Scan for the cell matching the given text and deliver its (X, Y) coordinate at center. 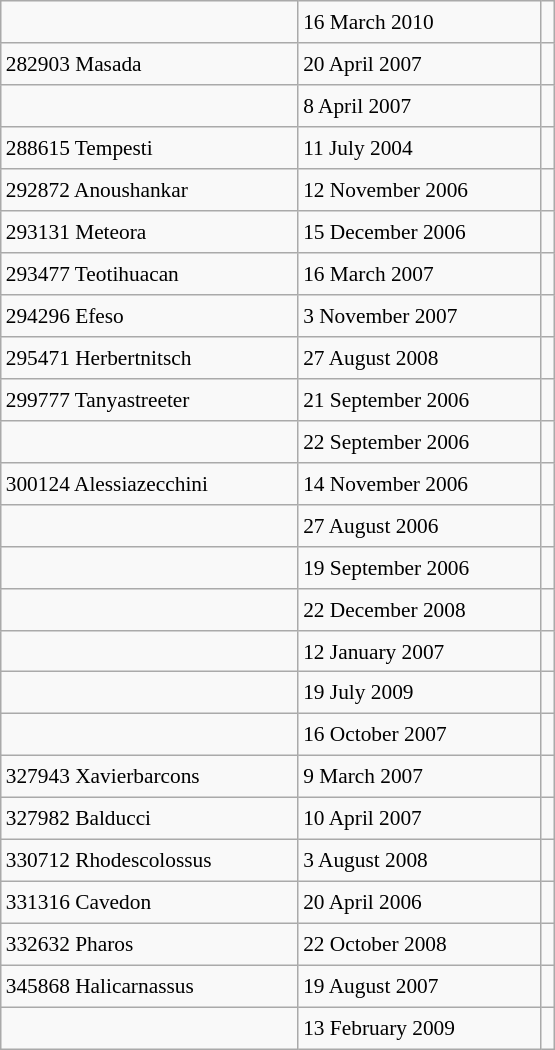
282903 Masada (150, 64)
288615 Tempesti (150, 148)
19 September 2006 (420, 567)
12 January 2007 (420, 651)
294296 Efeso (150, 316)
16 October 2007 (420, 735)
331316 Cavedon (150, 903)
13 February 2009 (420, 1028)
299777 Tanyastreeter (150, 399)
345868 Halicarnassus (150, 986)
14 November 2006 (420, 483)
19 August 2007 (420, 986)
292872 Anoushankar (150, 190)
12 November 2006 (420, 190)
20 April 2006 (420, 903)
22 October 2008 (420, 945)
27 August 2008 (420, 358)
332632 Pharos (150, 945)
22 December 2008 (420, 609)
9 March 2007 (420, 777)
19 July 2009 (420, 693)
293131 Meteora (150, 232)
295471 Herbertnitsch (150, 358)
330712 Rhodescolossus (150, 861)
293477 Teotihuacan (150, 274)
3 November 2007 (420, 316)
3 August 2008 (420, 861)
300124 Alessiazecchini (150, 483)
15 December 2006 (420, 232)
16 March 2010 (420, 22)
16 March 2007 (420, 274)
11 July 2004 (420, 148)
21 September 2006 (420, 399)
10 April 2007 (420, 819)
327982 Balducci (150, 819)
22 September 2006 (420, 441)
20 April 2007 (420, 64)
8 April 2007 (420, 106)
27 August 2006 (420, 525)
327943 Xavierbarcons (150, 777)
